Output the [x, y] coordinate of the center of the cell containing the given text.  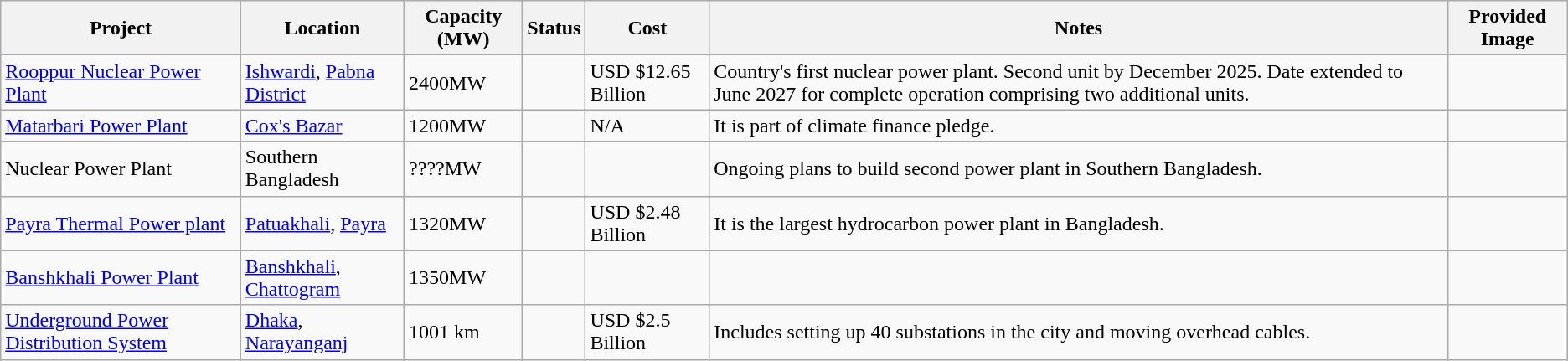
2400MW [464, 82]
Banshkhali Power Plant [121, 278]
1320MW [464, 223]
Underground Power Distribution System [121, 332]
Patuakhali, Payra [322, 223]
1350MW [464, 278]
Cox's Bazar [322, 126]
Capacity (MW) [464, 28]
Payra Thermal Power plant [121, 223]
Notes [1079, 28]
USD $2.5 Billion [647, 332]
USD $2.48 Billion [647, 223]
It is part of climate finance pledge. [1079, 126]
USD $12.65 Billion [647, 82]
Rooppur Nuclear Power Plant [121, 82]
Southern Bangladesh [322, 169]
Provided Image [1508, 28]
Dhaka, Narayanganj [322, 332]
Includes setting up 40 substations in the city and moving overhead cables. [1079, 332]
It is the largest hydrocarbon power plant in Bangladesh. [1079, 223]
Ishwardi, Pabna District [322, 82]
Cost [647, 28]
Location [322, 28]
Matarbari Power Plant [121, 126]
Banshkhali, Chattogram [322, 278]
N/A [647, 126]
1200MW [464, 126]
Ongoing plans to build second power plant in Southern Bangladesh. [1079, 169]
????MW [464, 169]
Status [554, 28]
Project [121, 28]
Nuclear Power Plant [121, 169]
1001 km [464, 332]
Country's first nuclear power plant. Second unit by December 2025. Date extended to June 2027 for complete operation comprising two additional units. [1079, 82]
